Find where the given text appears and provide that cell's center as [x, y] coordinate. 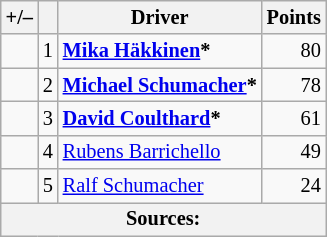
Rubens Barrichello [160, 152]
+/– [20, 17]
David Coulthard* [160, 118]
49 [294, 152]
Ralf Schumacher [160, 186]
80 [294, 51]
Points [294, 17]
4 [48, 152]
1 [48, 51]
Michael Schumacher* [160, 85]
Sources: [164, 219]
78 [294, 85]
Mika Häkkinen* [160, 51]
Driver [160, 17]
24 [294, 186]
3 [48, 118]
2 [48, 85]
5 [48, 186]
61 [294, 118]
